Output the (x, y) coordinate of the center of the cell containing the given text.  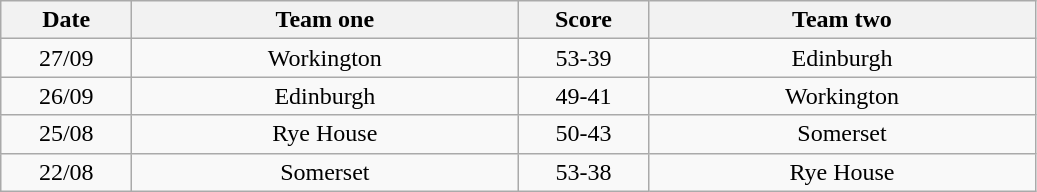
49-41 (584, 96)
Team two (842, 20)
Team one (325, 20)
Date (66, 20)
Score (584, 20)
26/09 (66, 96)
27/09 (66, 58)
25/08 (66, 134)
53-38 (584, 172)
53-39 (584, 58)
50-43 (584, 134)
22/08 (66, 172)
